Scan for the cell matching the given text and deliver its [X, Y] coordinate at center. 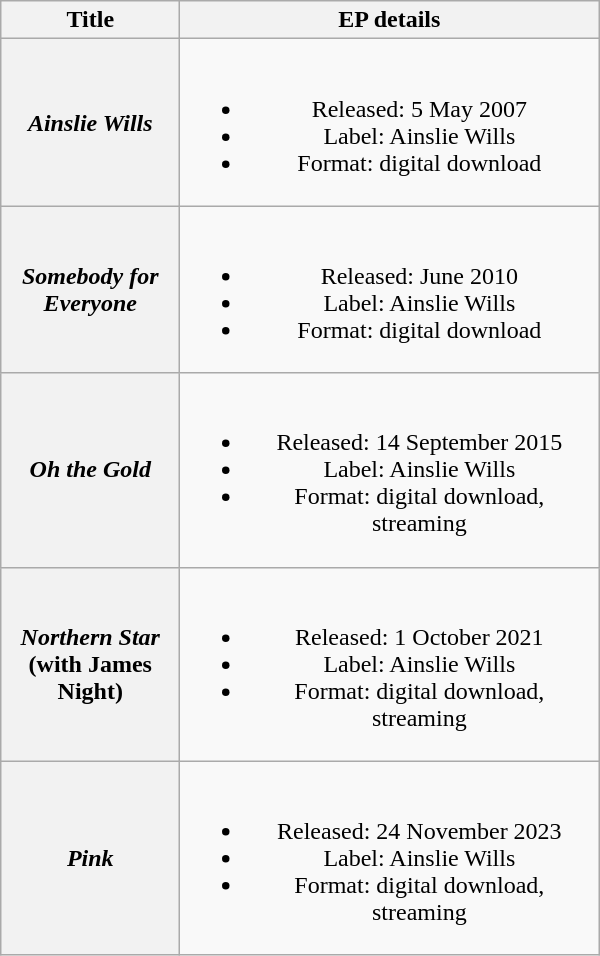
Northern Star (with James Night) [90, 664]
Released: June 2010Label: Ainslie WillsFormat: digital download [390, 290]
Released: 1 October 2021Label: Ainslie WillsFormat: digital download, streaming [390, 664]
Released: 24 November 2023Label: Ainslie WillsFormat: digital download, streaming [390, 858]
Title [90, 20]
Oh the Gold [90, 470]
Released: 5 May 2007Label: Ainslie WillsFormat: digital download [390, 122]
Pink [90, 858]
Released: 14 September 2015Label: Ainslie WillsFormat: digital download, streaming [390, 470]
Somebody for Everyone [90, 290]
EP details [390, 20]
Ainslie Wills [90, 122]
